Locate the cell with the specified text and output its (x, y) center coordinate. 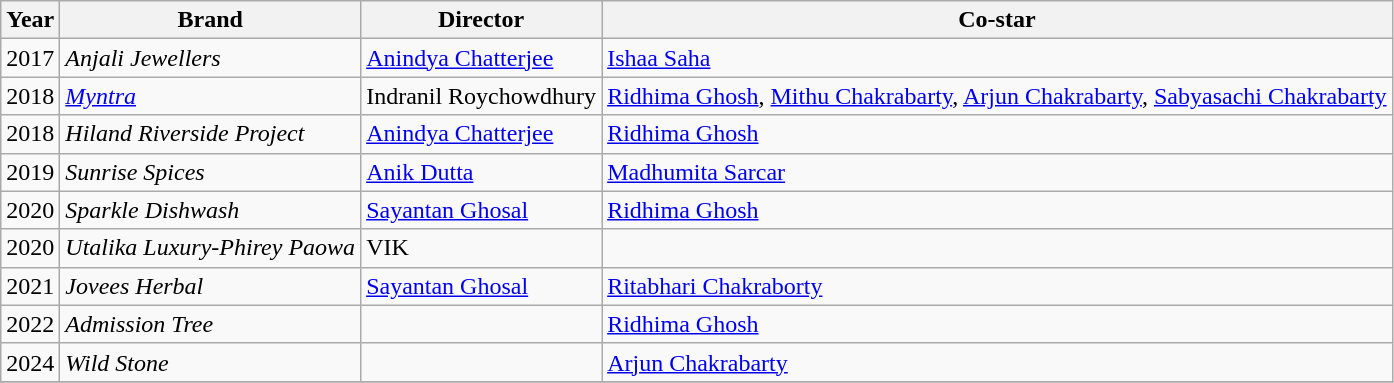
Brand (210, 20)
Arjun Chakrabarty (997, 362)
Myntra (210, 96)
Anik Dutta (482, 172)
Ridhima Ghosh, Mithu Chakrabarty, Arjun Chakrabarty, Sabyasachi Chakrabarty (997, 96)
2019 (30, 172)
Hiland Riverside Project (210, 134)
Jovees Herbal (210, 286)
Ritabhari Chakraborty (997, 286)
Ishaa Saha (997, 58)
Sparkle Dishwash (210, 210)
Anjali Jewellers (210, 58)
Madhumita Sarcar (997, 172)
2022 (30, 324)
Admission Tree (210, 324)
Sunrise Spices (210, 172)
Year (30, 20)
2017 (30, 58)
2021 (30, 286)
Utalika Luxury-Phirey Paowa (210, 248)
Indranil Roychowdhury (482, 96)
VIK (482, 248)
2024 (30, 362)
Wild Stone (210, 362)
Director (482, 20)
Co-star (997, 20)
